Return the (x, y) coordinate for the center point of the cell that contains the specified text.  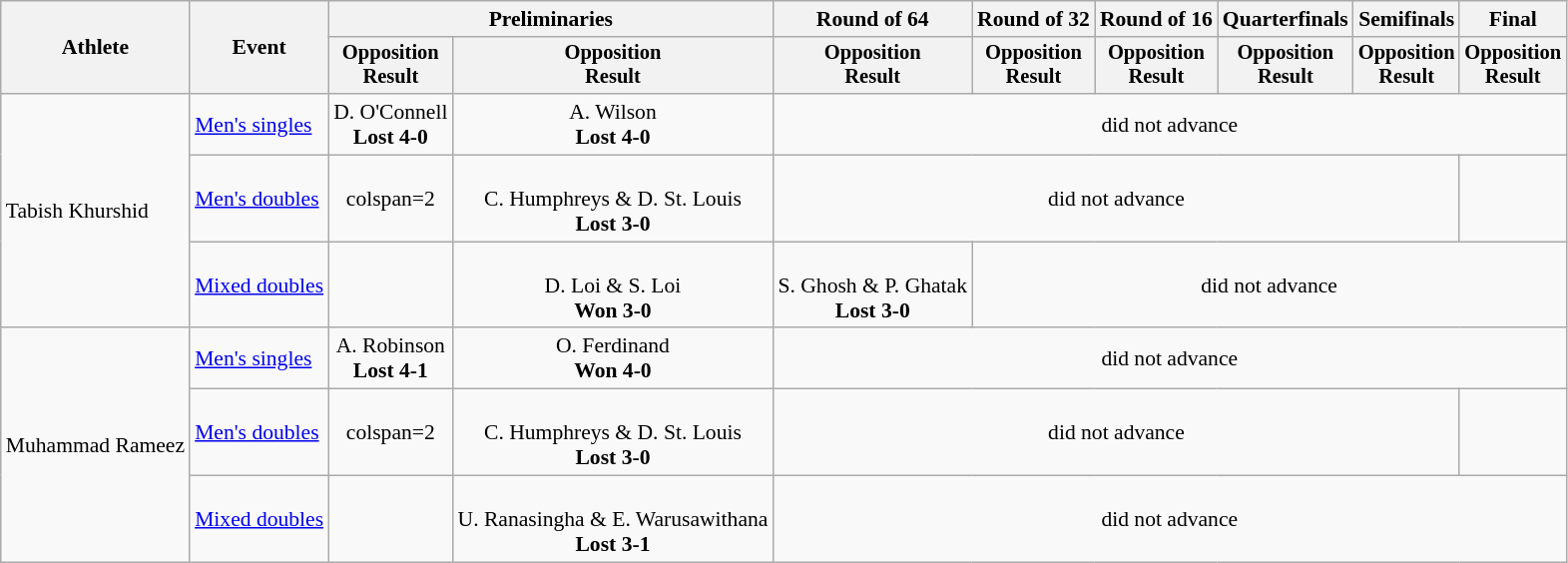
Athlete (96, 48)
Tabish Khurshid (96, 211)
Round of 64 (872, 19)
A. RobinsonLost 4-1 (390, 359)
Round of 16 (1156, 19)
U. Ranasingha & E. WarusawithanaLost 3-1 (613, 519)
A. WilsonLost 4-0 (613, 124)
Final (1513, 19)
O. FerdinandWon 4-0 (613, 359)
Round of 32 (1034, 19)
D. O'ConnellLost 4-0 (390, 124)
Semifinals (1407, 19)
Muhammad Rameez (96, 445)
S. Ghosh & P. GhatakLost 3-0 (872, 285)
D. Loi & S. LoiWon 3-0 (613, 285)
Preliminaries (551, 19)
Quarterfinals (1286, 19)
Event (260, 48)
